Extract the (x, y) coordinate from the center of the cell holding the provided text.  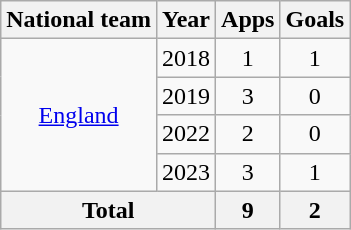
Total (108, 210)
2018 (186, 58)
2019 (186, 96)
2023 (186, 172)
England (79, 115)
Year (186, 20)
Apps (248, 20)
2022 (186, 134)
National team (79, 20)
Goals (315, 20)
9 (248, 210)
